Extract the [x, y] coordinate from the center of the cell holding the provided text.  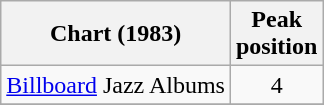
Chart (1983) [116, 34]
4 [276, 85]
Billboard Jazz Albums [116, 85]
Peakposition [276, 34]
